Identify which cell holds the provided text, then report its (x, y) central coordinate. 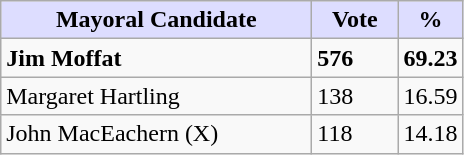
69.23 (430, 58)
John MacEachern (X) (156, 134)
Jim Moffat (156, 58)
138 (355, 96)
Margaret Hartling (156, 96)
118 (355, 134)
14.18 (430, 134)
16.59 (430, 96)
576 (355, 58)
Mayoral Candidate (156, 20)
% (430, 20)
Vote (355, 20)
